Return the [X, Y] coordinate for the center point of the cell that contains the specified text.  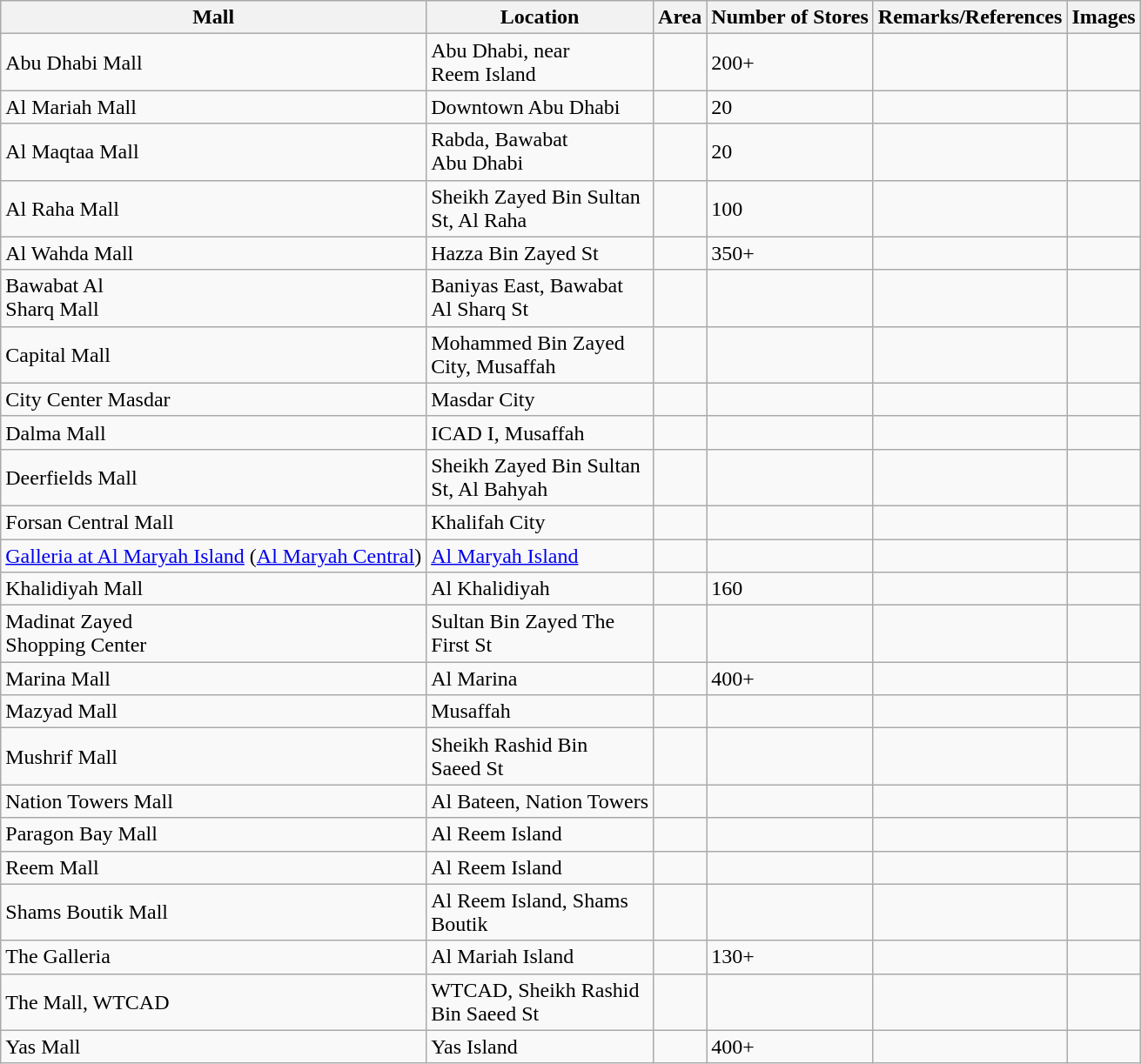
Marina Mall [214, 679]
The Galleria [214, 957]
Capital Mall [214, 355]
Al Raha Mall [214, 209]
Al Wahda Mall [214, 253]
Al Maryah Island [540, 556]
Baniyas East, BawabatAl Sharq St [540, 298]
Downtown Abu Dhabi [540, 107]
Galleria at Al Maryah Island (Al Maryah Central) [214, 556]
Al Maqtaa Mall [214, 151]
Sheikh Zayed Bin SultanSt, Al Bahyah [540, 477]
Area [681, 17]
Sheikh Rashid BinSaeed St [540, 757]
Sheikh Zayed Bin SultanSt, Al Raha [540, 209]
Al Mariah Mall [214, 107]
Madinat ZayedShopping Center [214, 633]
Al Mariah Island [540, 957]
Abu Dhabi Mall [214, 63]
Deerfields Mall [214, 477]
ICAD I, Musaffah [540, 432]
Al Khalidiyah [540, 589]
Images [1104, 17]
Yas Island [540, 1047]
Number of Stores [790, 17]
Mall [214, 17]
Dalma Mall [214, 432]
160 [790, 589]
Mazyad Mall [214, 712]
City Center Masdar [214, 399]
130+ [790, 957]
Nation Towers Mall [214, 801]
Reem Mall [214, 867]
Paragon Bay Mall [214, 834]
Musaffah [540, 712]
Shams Boutik Mall [214, 912]
Forsan Central Mall [214, 522]
WTCAD, Sheikh RashidBin Saeed St [540, 1002]
Mohammed Bin ZayedCity, Musaffah [540, 355]
The Mall, WTCAD [214, 1002]
Al Marina [540, 679]
Hazza Bin Zayed St [540, 253]
Al Reem Island, ShamsBoutik [540, 912]
200+ [790, 63]
Masdar City [540, 399]
350+ [790, 253]
100 [790, 209]
Khalifah City [540, 522]
Abu Dhabi, nearReem Island [540, 63]
Al Bateen, Nation Towers [540, 801]
Khalidiyah Mall [214, 589]
Rabda, BawabatAbu Dhabi [540, 151]
Bawabat AlSharq Mall [214, 298]
Mushrif Mall [214, 757]
Location [540, 17]
Sultan Bin Zayed TheFirst St [540, 633]
Yas Mall [214, 1047]
Remarks/References [970, 17]
